Locate the cell with the specified text and output its [X, Y] center coordinate. 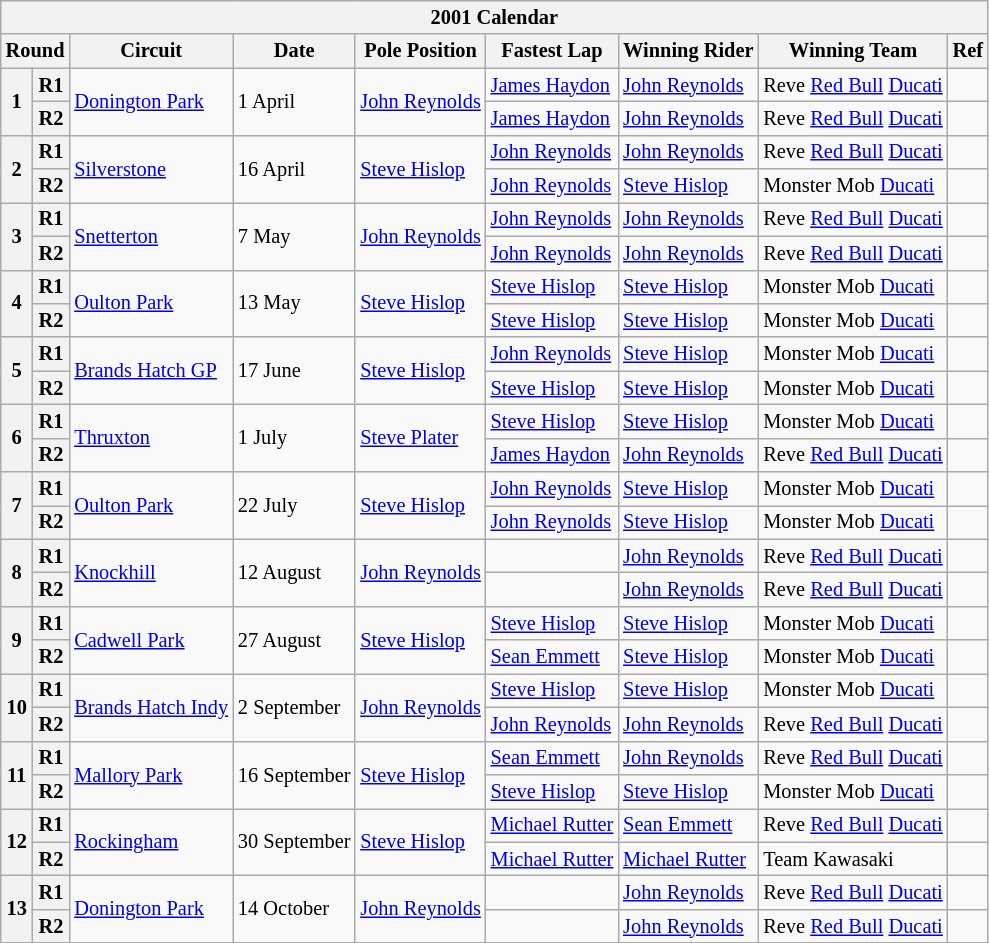
11 [17, 774]
Circuit [151, 51]
14 October [294, 908]
10 [17, 706]
17 June [294, 370]
Pole Position [420, 51]
7 May [294, 236]
16 September [294, 774]
Brands Hatch Indy [151, 706]
1 [17, 102]
Knockhill [151, 572]
1 July [294, 438]
16 April [294, 168]
Ref [968, 51]
Winning Rider [688, 51]
Snetterton [151, 236]
Brands Hatch GP [151, 370]
1 April [294, 102]
3 [17, 236]
22 July [294, 506]
Team Kawasaki [852, 859]
Date [294, 51]
12 [17, 842]
5 [17, 370]
2001 Calendar [494, 17]
Mallory Park [151, 774]
Thruxton [151, 438]
13 May [294, 304]
Cadwell Park [151, 640]
Winning Team [852, 51]
Steve Plater [420, 438]
12 August [294, 572]
Fastest Lap [552, 51]
6 [17, 438]
4 [17, 304]
2 September [294, 706]
2 [17, 168]
13 [17, 908]
27 August [294, 640]
8 [17, 572]
Silverstone [151, 168]
9 [17, 640]
30 September [294, 842]
Round [36, 51]
7 [17, 506]
Rockingham [151, 842]
